Capture the cell that displays the provided text and extract its (X, Y) central coordinate. 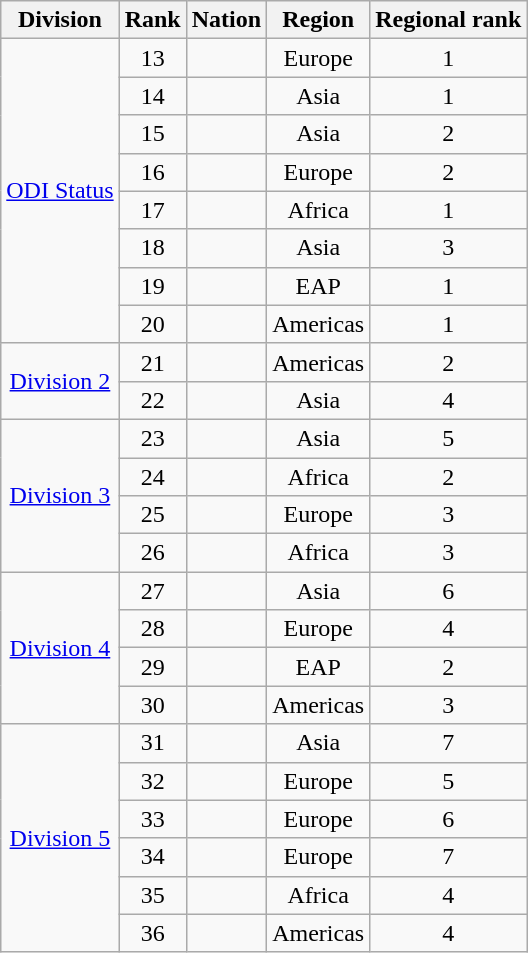
ODI Status (60, 191)
25 (152, 515)
30 (152, 705)
36 (152, 933)
16 (152, 172)
23 (152, 438)
22 (152, 400)
14 (152, 96)
15 (152, 134)
13 (152, 58)
26 (152, 553)
35 (152, 895)
20 (152, 324)
Rank (152, 20)
27 (152, 591)
18 (152, 248)
Nation (226, 20)
Regional rank (448, 20)
28 (152, 629)
19 (152, 286)
Division 2 (60, 381)
24 (152, 477)
Division 4 (60, 648)
17 (152, 210)
21 (152, 362)
32 (152, 781)
33 (152, 819)
Division 3 (60, 495)
31 (152, 743)
34 (152, 857)
Division 5 (60, 838)
29 (152, 667)
Region (318, 20)
Division (60, 20)
